Provide the [X, Y] coordinate of the cell's center where the given text is located.  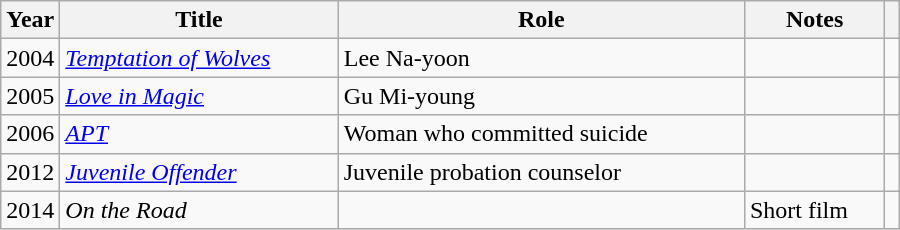
Juvenile probation counselor [541, 172]
Lee Na-yoon [541, 58]
2004 [30, 58]
2005 [30, 96]
Woman who committed suicide [541, 134]
APT [199, 134]
2014 [30, 210]
2006 [30, 134]
Role [541, 20]
2012 [30, 172]
Temptation of Wolves [199, 58]
Year [30, 20]
Love in Magic [199, 96]
Notes [814, 20]
Short film [814, 210]
Title [199, 20]
On the Road [199, 210]
Juvenile Offender [199, 172]
Gu Mi-young [541, 96]
